Find where the given text appears and provide that cell's center as (x, y) coordinate. 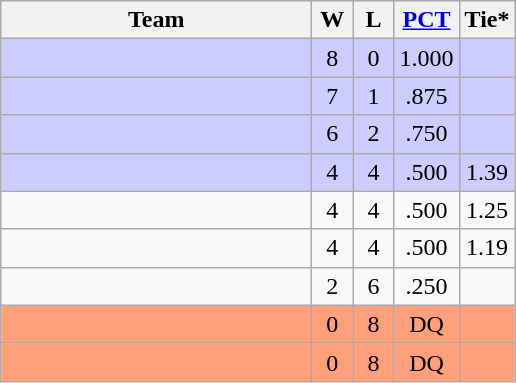
.875 (426, 96)
.750 (426, 134)
1.25 (487, 210)
7 (332, 96)
1.19 (487, 248)
.250 (426, 286)
PCT (426, 20)
1.000 (426, 58)
Tie* (487, 20)
L (374, 20)
W (332, 20)
1 (374, 96)
1.39 (487, 172)
Team (156, 20)
